Identify which cell holds the provided text, then report its (x, y) central coordinate. 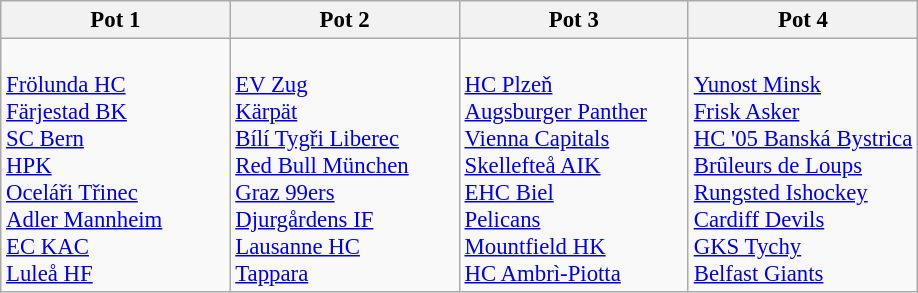
Pot 4 (802, 20)
Pot 3 (574, 20)
Pot 2 (344, 20)
EV Zug Kärpät Bílí Tygři Liberec Red Bull München Graz 99ers Djurgårdens IF Lausanne HC Tappara (344, 166)
Frölunda HC Färjestad BK SC Bern HPK Oceláři Třinec Adler Mannheim EC KAC Luleå HF (116, 166)
Yunost Minsk Frisk Asker HC '05 Banská Bystrica Brûleurs de Loups Rungsted Ishockey Cardiff Devils GKS Tychy Belfast Giants (802, 166)
Pot 1 (116, 20)
HC Plzeň Augsburger Panther Vienna Capitals Skellefteå AIK EHC Biel Pelicans Mountfield HK HC Ambrì-Piotta (574, 166)
